Search for the cell housing the specified text and yield its [x, y] center coordinate. 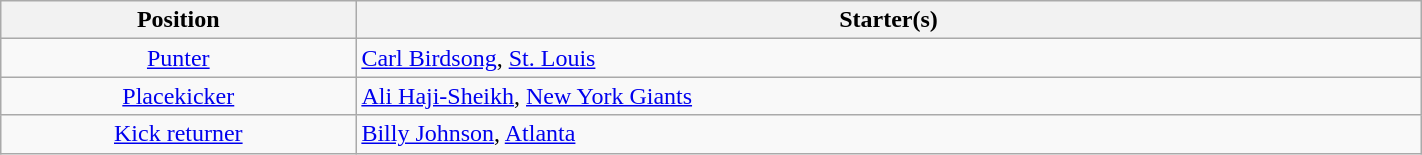
Position [178, 20]
Placekicker [178, 96]
Kick returner [178, 134]
Billy Johnson, Atlanta [888, 134]
Starter(s) [888, 20]
Ali Haji-Sheikh, New York Giants [888, 96]
Carl Birdsong, St. Louis [888, 58]
Punter [178, 58]
